Extract the [x, y] coordinate from the center of the cell holding the provided text.  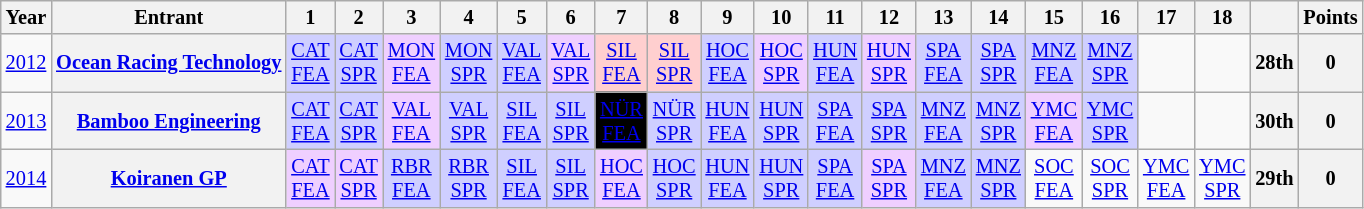
28th [1274, 63]
2 [358, 17]
MONFEA [412, 63]
11 [835, 17]
4 [468, 17]
12 [889, 17]
Bamboo Engineering [168, 121]
14 [998, 17]
SOCFEA [1054, 178]
2014 [26, 178]
17 [1166, 17]
RBRFEA [412, 178]
RBRSPR [468, 178]
Koiranen GP [168, 178]
16 [1110, 17]
Year [26, 17]
NÜRFEA [622, 121]
10 [781, 17]
Ocean Racing Technology [168, 63]
29th [1274, 178]
2013 [26, 121]
30th [1274, 121]
1 [310, 17]
13 [944, 17]
6 [570, 17]
8 [674, 17]
NÜRSPR [674, 121]
15 [1054, 17]
18 [1222, 17]
Entrant [168, 17]
7 [622, 17]
5 [522, 17]
3 [412, 17]
MONSPR [468, 63]
SOCSPR [1110, 178]
2012 [26, 63]
9 [727, 17]
Points [1331, 17]
